Scan for the cell matching the given text and deliver its (X, Y) coordinate at center. 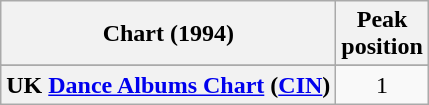
Peakposition (382, 34)
UK Dance Albums Chart (CIN) (168, 85)
Chart (1994) (168, 34)
1 (382, 85)
